Find where the given text appears and provide that cell's center as (X, Y) coordinate. 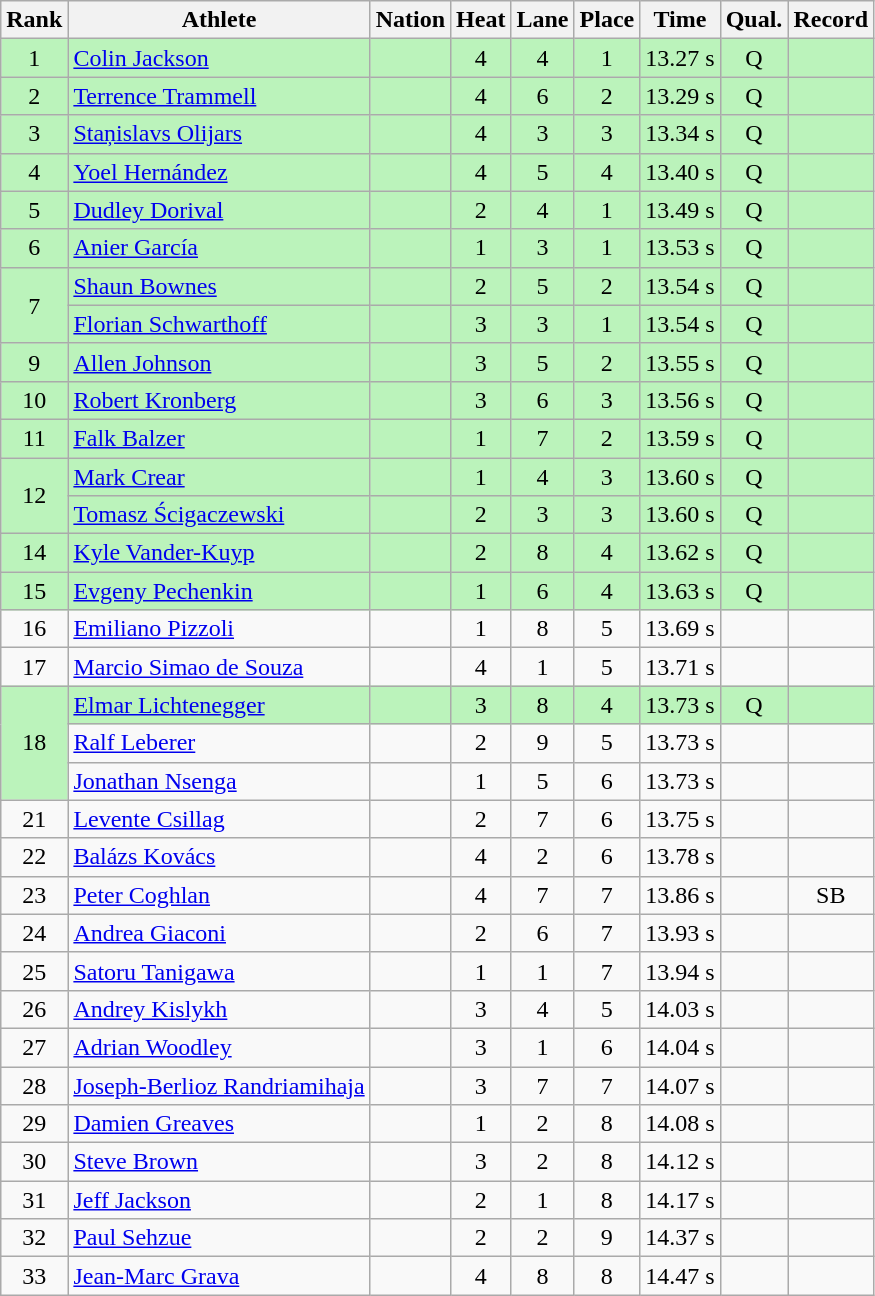
24 (34, 933)
Falk Balzer (219, 438)
Colin Jackson (219, 58)
Time (680, 20)
13.34 s (680, 134)
14.08 s (680, 1124)
12 (34, 496)
32 (34, 1238)
13.27 s (680, 58)
Robert Kronberg (219, 400)
Joseph-Berlioz Randriamihaja (219, 1085)
Peter Coghlan (219, 895)
29 (34, 1124)
13.75 s (680, 819)
13.71 s (680, 667)
Kyle Vander-Kuyp (219, 553)
Florian Schwarthoff (219, 324)
Jonathan Nsenga (219, 781)
14 (34, 553)
Allen Johnson (219, 362)
13.94 s (680, 971)
13.40 s (680, 172)
14.37 s (680, 1238)
25 (34, 971)
Elmar Lichtenegger (219, 705)
Jean-Marc Grava (219, 1276)
SB (831, 895)
14.17 s (680, 1200)
26 (34, 1009)
13.69 s (680, 629)
Tomasz Ścigaczewski (219, 515)
13.56 s (680, 400)
28 (34, 1085)
Balázs Kovács (219, 857)
13.53 s (680, 248)
15 (34, 591)
33 (34, 1276)
Mark Crear (219, 477)
13.49 s (680, 210)
22 (34, 857)
11 (34, 438)
14.47 s (680, 1276)
Paul Sehzue (219, 1238)
Damien Greaves (219, 1124)
14.12 s (680, 1162)
Shaun Bownes (219, 286)
14.04 s (680, 1047)
18 (34, 743)
13.78 s (680, 857)
Satoru Tanigawa (219, 971)
Rank (34, 20)
16 (34, 629)
13.62 s (680, 553)
14.03 s (680, 1009)
13.59 s (680, 438)
Heat (481, 20)
Qual. (754, 20)
13.63 s (680, 591)
Levente Csillag (219, 819)
Terrence Trammell (219, 96)
14.07 s (680, 1085)
Athlete (219, 20)
Dudley Dorival (219, 210)
Evgeny Pechenkin (219, 591)
13.86 s (680, 895)
13.93 s (680, 933)
Nation (410, 20)
13.55 s (680, 362)
23 (34, 895)
Marcio Simao de Souza (219, 667)
Record (831, 20)
Andrea Giaconi (219, 933)
Steve Brown (219, 1162)
10 (34, 400)
Ralf Leberer (219, 743)
Lane (542, 20)
30 (34, 1162)
21 (34, 819)
Anier García (219, 248)
Adrian Woodley (219, 1047)
Yoel Hernández (219, 172)
31 (34, 1200)
Jeff Jackson (219, 1200)
Andrey Kislykh (219, 1009)
27 (34, 1047)
17 (34, 667)
Staņislavs Olijars (219, 134)
Emiliano Pizzoli (219, 629)
13.29 s (680, 96)
Place (607, 20)
